Determine the [x, y] coordinate at the center of the cell enclosing the given text.  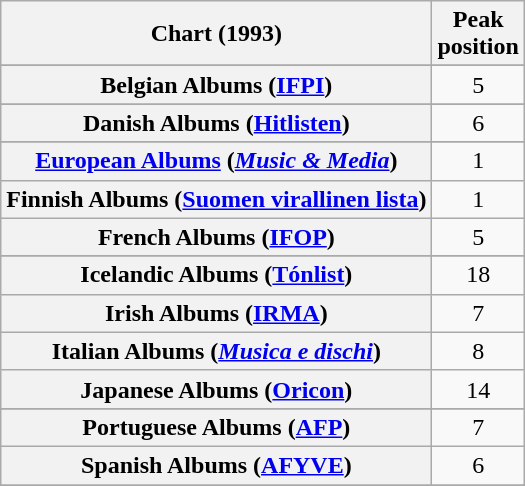
European Albums (Music & Media) [216, 161]
Japanese Albums (Oricon) [216, 389]
French Albums (IFOP) [216, 237]
Portuguese Albums (AFP) [216, 427]
Danish Albums (Hitlisten) [216, 123]
Italian Albums (Musica e dischi) [216, 351]
8 [478, 351]
Irish Albums (IRMA) [216, 313]
Spanish Albums (AFYVE) [216, 465]
18 [478, 275]
Belgian Albums (IFPI) [216, 85]
Chart (1993) [216, 34]
14 [478, 389]
Finnish Albums (Suomen virallinen lista) [216, 199]
Peakposition [478, 34]
Icelandic Albums (Tónlist) [216, 275]
